Detect which cell encompasses the target text, then output its [X, Y] center coordinate. 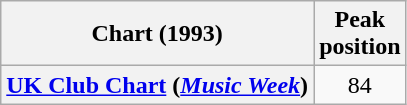
UK Club Chart (Music Week) [158, 85]
Chart (1993) [158, 34]
Peakposition [360, 34]
84 [360, 85]
